Capture the cell that displays the provided text and extract its [X, Y] central coordinate. 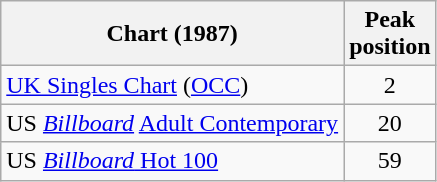
US Billboard Hot 100 [172, 161]
Chart (1987) [172, 34]
2 [390, 85]
US Billboard Adult Contemporary [172, 123]
UK Singles Chart (OCC) [172, 85]
59 [390, 161]
20 [390, 123]
Peakposition [390, 34]
